From the cell containing the given text, extract its center point as [X, Y] coordinate. 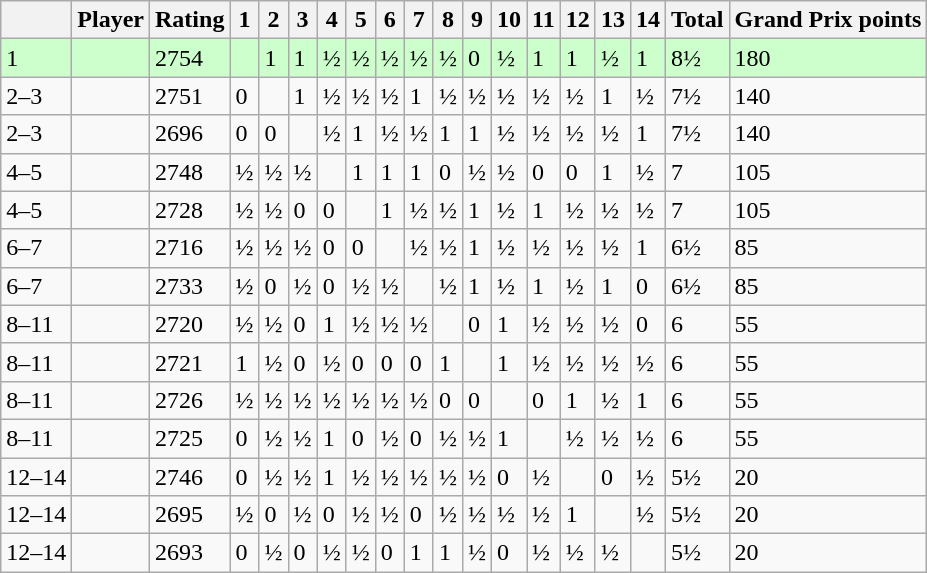
Grand Prix points [828, 20]
2693 [190, 553]
11 [544, 20]
2721 [190, 362]
2728 [190, 210]
9 [476, 20]
Rating [190, 20]
2716 [190, 248]
8½ [697, 58]
2754 [190, 58]
Total [697, 20]
180 [828, 58]
4 [332, 20]
5 [360, 20]
10 [508, 20]
13 [612, 20]
14 [648, 20]
2746 [190, 477]
2751 [190, 96]
3 [302, 20]
2733 [190, 286]
2725 [190, 438]
2 [274, 20]
2695 [190, 515]
2720 [190, 324]
12 [578, 20]
8 [448, 20]
Player [111, 20]
2696 [190, 134]
2748 [190, 172]
2726 [190, 400]
